Detect which cell encompasses the target text, then output its (x, y) center coordinate. 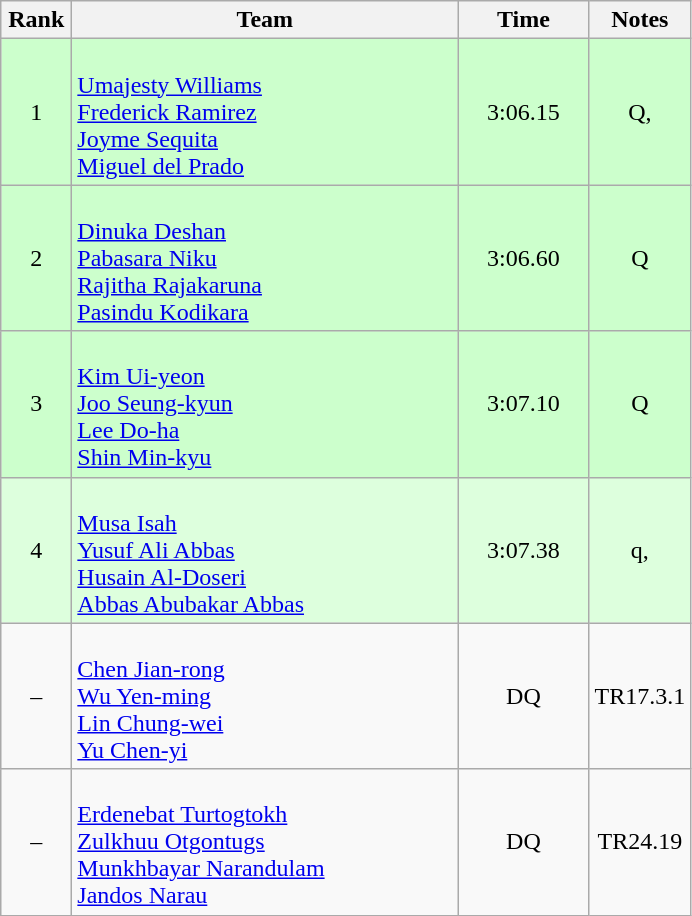
Chen Jian-rongWu Yen-mingLin Chung-weiYu Chen-yi (265, 696)
2 (36, 258)
4 (36, 550)
Musa IsahYusuf Ali AbbasHusain Al-DoseriAbbas Abubakar Abbas (265, 550)
Team (265, 20)
Dinuka DeshanPabasara NikuRajitha RajakarunaPasindu Kodikara (265, 258)
Time (524, 20)
Umajesty WilliamsFrederick RamirezJoyme SequitaMiguel del Prado (265, 112)
q, (640, 550)
TR17.3.1 (640, 696)
Kim Ui-yeonJoo Seung-kyunLee Do-haShin Min-kyu (265, 404)
Q, (640, 112)
3:07.38 (524, 550)
3:07.10 (524, 404)
3 (36, 404)
1 (36, 112)
Rank (36, 20)
TR24.19 (640, 842)
Erdenebat TurtogtokhZulkhuu OtgontugsMunkhbayar NarandulamJandos Narau (265, 842)
3:06.60 (524, 258)
3:06.15 (524, 112)
Notes (640, 20)
